Extract the (x, y) coordinate from the center of the cell holding the provided text.  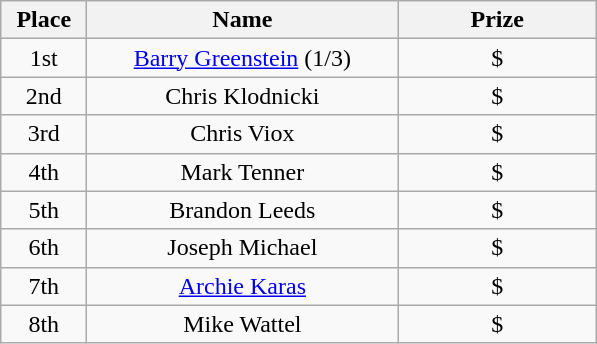
Place (44, 20)
Mark Tenner (242, 172)
Name (242, 20)
Barry Greenstein (1/3) (242, 58)
6th (44, 248)
5th (44, 210)
Brandon Leeds (242, 210)
2nd (44, 96)
4th (44, 172)
Chris Viox (242, 134)
8th (44, 324)
Prize (498, 20)
7th (44, 286)
Chris Klodnicki (242, 96)
3rd (44, 134)
Joseph Michael (242, 248)
1st (44, 58)
Mike Wattel (242, 324)
Archie Karas (242, 286)
